Locate the cell with the specified text and output its (x, y) center coordinate. 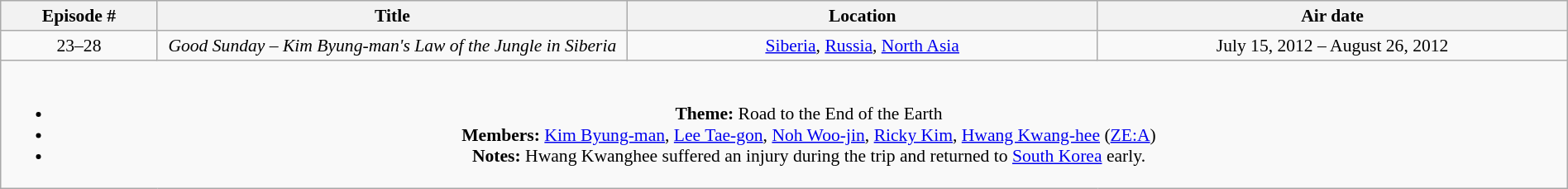
Siberia, Russia, North Asia (863, 46)
23–28 (79, 46)
Location (863, 16)
Good Sunday – Kim Byung-man's Law of the Jungle in Siberia (392, 46)
Air date (1332, 16)
Title (392, 16)
July 15, 2012 – August 26, 2012 (1332, 46)
Episode # (79, 16)
